For the text-containing cell, return its midpoint in [X, Y] coordinate format. 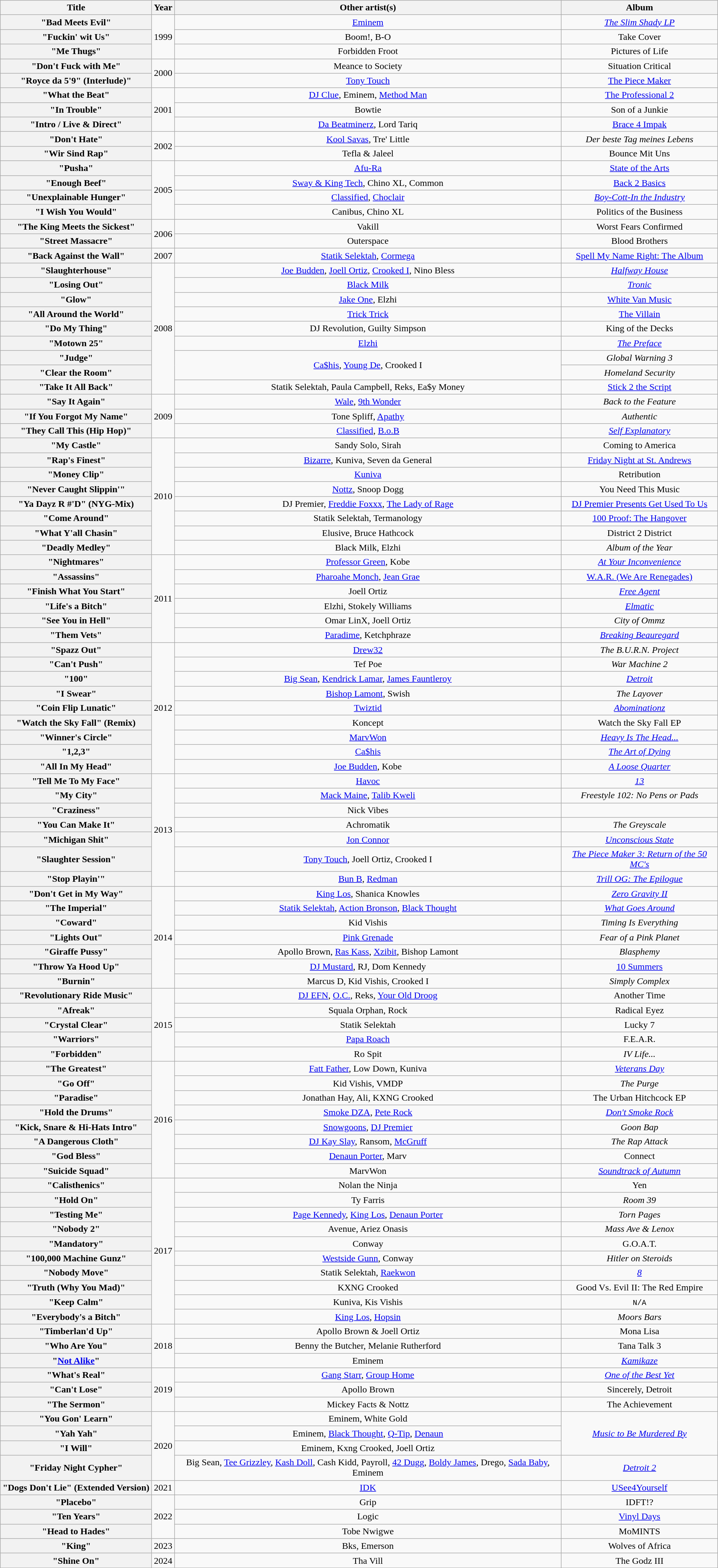
Bowtie [368, 110]
IDFT!? [639, 1502]
Back 2 Basics [639, 183]
Brace 4 Impak [639, 124]
White Van Music [639, 299]
"Intro / Live & Direct" [76, 124]
DJ Premier Presents Get Used To Us [639, 504]
Trill OG: The Epilogue [639, 879]
"You Gon' Learn" [76, 1419]
"Back Against the Wall" [76, 256]
Detroit [639, 679]
"Burnin" [76, 981]
8 [639, 1273]
"Enough Beef" [76, 183]
Tana Talk 3 [639, 1346]
"Motown 25" [76, 343]
Fear of a Pink Planet [639, 937]
Denaun Porter, Marv [368, 1156]
DJ Mustard, RJ, Dom Kennedy [368, 966]
Mack Maine, Talib Kweli [368, 796]
Ca$his, Young De, Crooked I [368, 365]
2011 [163, 598]
Tef Poe [368, 664]
Free Agent [639, 591]
Bizarre, Kuniva, Seven da General [368, 460]
King of the Decks [639, 329]
DJ Revolution, Guilty Simpson [368, 329]
Havoc [368, 781]
"Keep Calm" [76, 1302]
Canibus, Chino XL [368, 212]
"Throw Ya Hood Up" [76, 966]
Sincerely, Detroit [639, 1390]
Benny the Butcher, Melanie Rutherford [368, 1346]
"Clear the Room" [76, 372]
"Them Vets" [76, 635]
2008 [163, 329]
Afu-Ra [368, 168]
"Revolutionary Ride Music" [76, 996]
The Preface [639, 343]
Statik Selektah, Action Bronson, Black Thought [368, 908]
"Hold the Drums" [76, 1112]
MoMINTS [639, 1531]
The Professional 2 [639, 95]
"Deadly Medley" [76, 547]
"If You Forgot My Name" [76, 416]
W.A.R. (We Are Renegades) [639, 577]
Self Explanatory [639, 431]
"Go Off" [76, 1083]
"Come Around" [76, 518]
Kuniva [368, 475]
Boom!, B-O [368, 37]
Heavy Is The Head... [639, 737]
Joe Budden, Kobe [368, 766]
"I Wish You Would" [76, 212]
Fatt Father, Low Down, Kuniva [368, 1068]
Tobe Nwigwe [368, 1531]
Politics of the Business [639, 212]
2012 [163, 708]
Joell Ortiz [368, 591]
Eminem, Kxng Crooked, Joell Ortiz [368, 1448]
Global Warning 3 [639, 358]
Tony Touch [368, 81]
2018 [163, 1346]
Professor Green, Kobe [368, 562]
Da Beatminerz, Lord Tariq [368, 124]
"Watch the Sky Fall" (Remix) [76, 723]
"Head to Hades" [76, 1531]
"Paradise" [76, 1098]
2014 [163, 937]
Papa Roach [368, 1039]
"What Y'all Chasin" [76, 533]
2015 [163, 1025]
Kid Vishis, VMDP [368, 1083]
Authentic [639, 416]
Album of the Year [639, 547]
Joe Budden, Joell Ortiz, Crooked I, Nino Bless [368, 270]
Bun B, Redman [368, 879]
"Kick, Snare & Hi-Hats Intro" [76, 1127]
"Forbidden" [76, 1054]
Bounce Mit Uns [639, 153]
"Not Alike" [76, 1361]
Grip [368, 1502]
"They Call This (Hip Hop)" [76, 431]
Wale, 9th Wonder [368, 401]
Pharoahe Monch, Jean Grae [368, 577]
The Rap Attack [639, 1142]
Yen [639, 1185]
Vakill [368, 227]
"The Greatest" [76, 1068]
Eminem, White Gold [368, 1419]
"Crystal Clear" [76, 1025]
The Layover [639, 694]
Retribution [639, 475]
N/A [639, 1302]
"Losing Out" [76, 285]
2001 [163, 110]
Detroit 2 [639, 1468]
"Spazz Out" [76, 650]
Omar LinX, Joell Ortiz [368, 620]
The Art of Dying [639, 752]
Forbidden Froot [368, 51]
Ty Farris [368, 1200]
"Ten Years" [76, 1517]
2019 [163, 1390]
Ca$his [368, 752]
Classified, Choclair [368, 197]
Pink Grenade [368, 937]
Der beste Tag meines Lebens [639, 139]
Room 39 [639, 1200]
Statik Selektah, Termanology [368, 518]
Gang Starr, Group Home [368, 1375]
F.E.A.R. [639, 1039]
Avenue, Ariez Onasis [368, 1229]
Tefla & Jaleel [368, 153]
IV Life... [639, 1054]
"Coin Flip Lunatic" [76, 708]
Jonathan Hay, Ali, KXNG Crooked [368, 1098]
"Friday Night Cypher" [76, 1468]
2021 [163, 1487]
"Don't Hate" [76, 139]
"Hold On" [76, 1200]
The Urban Hitchcock EP [639, 1098]
Lucky 7 [639, 1025]
"Assassins" [76, 577]
You Need This Music [639, 489]
Music to Be Murdered By [639, 1433]
"Me Thugs" [76, 51]
DJ Premier, Freddie Foxxx, The Lady of Rage [368, 504]
"Bad Meets Evil" [76, 22]
The Purge [639, 1083]
Tony Touch, Joell Ortiz, Crooked I [368, 859]
"The Imperial" [76, 908]
Nottz, Snoop Dogg [368, 489]
Bks, Emerson [368, 1546]
USee4Yourself [639, 1487]
"What the Beat" [76, 95]
Koncept [368, 723]
Coming to America [639, 445]
Hitler on Steroids [639, 1258]
"Dogs Don't Lie" (Extended Version) [76, 1487]
Moors Bars [639, 1317]
"God Bless" [76, 1156]
Apollo Brown, Ras Kass, Xzibit, Bishop Lamont [368, 952]
"The King Meets the Sickest" [76, 227]
The Piece Maker 3: Return of the 50 MC's [639, 859]
"Truth (Why You Mad)" [76, 1287]
Kamikaze [639, 1361]
"Street Massacre" [76, 241]
"Everybody's a Bitch" [76, 1317]
Watch the Sky Fall EP [639, 723]
"You Can Make It" [76, 825]
"Tell Me To My Face" [76, 781]
2010 [163, 496]
Black Milk, Elzhi [368, 547]
Simply Complex [639, 981]
Jake One, Elzhi [368, 299]
"Giraffe Pussy" [76, 952]
"All In My Head" [76, 766]
"Afreak" [76, 1010]
A Loose Quarter [639, 766]
Spell My Name Right: The Album [639, 256]
Kool Savas, Tre' Little [368, 139]
G.O.A.T. [639, 1244]
"Winner's Circle" [76, 737]
Pictures of Life [639, 51]
"Timberlan'd Up" [76, 1331]
Apollo Brown & Joell Ortiz [368, 1331]
"Nightmares" [76, 562]
Title [76, 8]
Achromatik [368, 825]
The Slim Shady LP [639, 22]
"Take It All Back" [76, 387]
The Achievement [639, 1404]
"My City" [76, 796]
"Lights Out" [76, 937]
"See You in Hell" [76, 620]
Year [163, 8]
"100,000 Machine Gunz" [76, 1258]
Elmatic [639, 606]
Son of a Junkie [639, 110]
Paradime, Ketchphraze [368, 635]
"1,2,3" [76, 752]
Halfway House [639, 270]
Album [639, 8]
"Say It Again" [76, 401]
Another Time [639, 996]
IDK [368, 1487]
Timing Is Everything [639, 923]
13 [639, 781]
"Shine On" [76, 1560]
State of the Arts [639, 168]
Connect [639, 1156]
2017 [163, 1251]
The Villain [639, 314]
"King" [76, 1546]
"Craziness" [76, 810]
"I Will" [76, 1448]
"Life's a Bitch" [76, 606]
Stick 2 the Script [639, 387]
Nolan the Ninja [368, 1185]
2023 [163, 1546]
"Wir Sind Rap" [76, 153]
Tha Vill [368, 1560]
Homeland Security [639, 372]
"Nobody Move" [76, 1273]
At Your Inconvenience [639, 562]
Statik Selektah, Raekwon [368, 1273]
Kid Vishis [368, 923]
"Pusha" [76, 168]
Jon Connor [368, 839]
Elzhi [368, 343]
10 Summers [639, 966]
"Finish What You Start" [76, 591]
"In Trouble" [76, 110]
Vinyl Days [639, 1517]
King Los, Shanica Knowles [368, 894]
"Calisthenics" [76, 1185]
"What's Real" [76, 1375]
Nick Vibes [368, 810]
2000 [163, 73]
Kuniva, Kis Vishis [368, 1302]
"100" [76, 679]
The B.U.R.N. Project [639, 650]
"My Castle" [76, 445]
Tone Spliff, Apathy [368, 416]
Wolves of Africa [639, 1546]
District 2 District [639, 533]
"Don't Fuck with Me" [76, 66]
"Glow" [76, 299]
Sway & King Tech, Chino XL, Common [368, 183]
Black Milk [368, 285]
"Rap's Finest" [76, 460]
"Nobody 2" [76, 1229]
2006 [163, 234]
Trick Trick [368, 314]
Blood Brothers [639, 241]
Snowgoons, DJ Premier [368, 1127]
1999 [163, 37]
KXNG Crooked [368, 1287]
Mona Lisa [639, 1331]
Elzhi, Stokely Williams [368, 606]
Sandy Solo, Sirah [368, 445]
2007 [163, 256]
Outerspace [368, 241]
Boy-Cott-In the Industry [639, 197]
Apollo Brown [368, 1390]
Twiztid [368, 708]
"Testing Me" [76, 1215]
2013 [163, 830]
"Placebo" [76, 1502]
Squala Orphan, Rock [368, 1010]
Unconscious State [639, 839]
"Ya Dayz R #'D" (NYG-Mix) [76, 504]
The Greyscale [639, 825]
Eminem, Black Thought, Q-Tip, Denaun [368, 1433]
Abominationz [639, 708]
Other artist(s) [368, 8]
"Money Clip" [76, 475]
Mass Ave & Lenox [639, 1229]
"Suicide Squad" [76, 1171]
Statik Selektah, Cormega [368, 256]
"The Sermon" [76, 1404]
Statik Selektah, Paula Campbell, Reks, Ea$y Money [368, 387]
Logic [368, 1517]
"Who Are You" [76, 1346]
"Slaughter Session" [76, 859]
"Judge" [76, 358]
Ro Spit [368, 1054]
"Mandatory" [76, 1244]
Goon Bap [639, 1127]
"A Dangerous Cloth" [76, 1142]
Big Sean, Tee Grizzley, Kash Doll, Cash Kidd, Payroll, 42 Dugg, Boldy James, Drego, Sada Baby, Eminem [368, 1468]
2022 [163, 1517]
"Fuckin' wit Us" [76, 37]
2009 [163, 416]
"Stop Playin'" [76, 879]
"Never Caught Slippin'" [76, 489]
2020 [163, 1446]
"Yah Yah" [76, 1433]
Situation Critical [639, 66]
100 Proof: The Hangover [639, 518]
Take Cover [639, 37]
Blasphemy [639, 952]
"Royce da 5'9" (Interlude)" [76, 81]
"Warriors" [76, 1039]
Veterans Day [639, 1068]
Big Sean, Kendrick Lamar, James Fauntleroy [368, 679]
Soundtrack of Autumn [639, 1171]
The Piece Maker [639, 81]
Page Kennedy, King Los, Denaun Porter [368, 1215]
One of the Best Yet [639, 1375]
City of Ommz [639, 620]
Bishop Lamont, Swish [368, 694]
"Coward" [76, 923]
Breaking Beauregard [639, 635]
The Godz III [639, 1560]
Statik Selektah [368, 1025]
"Can't Lose" [76, 1390]
Friday Night at St. Andrews [639, 460]
Don't Smoke Rock [639, 1112]
DJ Kay Slay, Ransom, McGruff [368, 1142]
Elusive, Bruce Hathcock [368, 533]
Westside Gunn, Conway [368, 1258]
Conway [368, 1244]
Drew32 [368, 650]
"Don't Get in My Way" [76, 894]
2002 [163, 146]
Torn Pages [639, 1215]
Tronic [639, 285]
2005 [163, 190]
Good Vs. Evil II: The Red Empire [639, 1287]
Marcus D, Kid Vishis, Crooked I [368, 981]
Worst Fears Confirmed [639, 227]
Zero Gravity II [639, 894]
Mickey Facts & Nottz [368, 1404]
Freestyle 102: No Pens or Pads [639, 796]
"All Around the World" [76, 314]
"Slaughterhouse" [76, 270]
Smoke DZA, Pete Rock [368, 1112]
"I Swear" [76, 694]
King Los, Hopsin [368, 1317]
"Michigan Shit" [76, 839]
"Do My Thing" [76, 329]
"Unexplainable Hunger" [76, 197]
DJ EFN, O.C., Reks, Your Old Droog [368, 996]
What Goes Around [639, 908]
DJ Clue, Eminem, Method Man [368, 95]
Classified, B.o.B [368, 431]
War Machine 2 [639, 664]
Meance to Society [368, 66]
Back to the Feature [639, 401]
Radical Eyez [639, 1010]
"Can't Push" [76, 664]
2024 [163, 1560]
2016 [163, 1119]
